Return (x, y) of the center of cell containing provided text 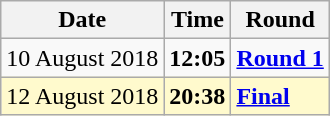
Final (280, 96)
Date (82, 20)
Time (198, 20)
20:38 (198, 96)
12 August 2018 (82, 96)
10 August 2018 (82, 58)
Round (280, 20)
12:05 (198, 58)
Round 1 (280, 58)
